Scan for the cell matching the given text and deliver its [x, y] coordinate at center. 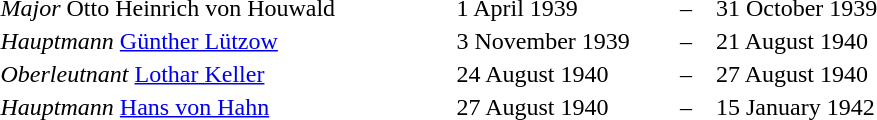
24 August 1940 [565, 74]
3 November 1939 [565, 41]
